Identify which cell holds the provided text, then report its [x, y] central coordinate. 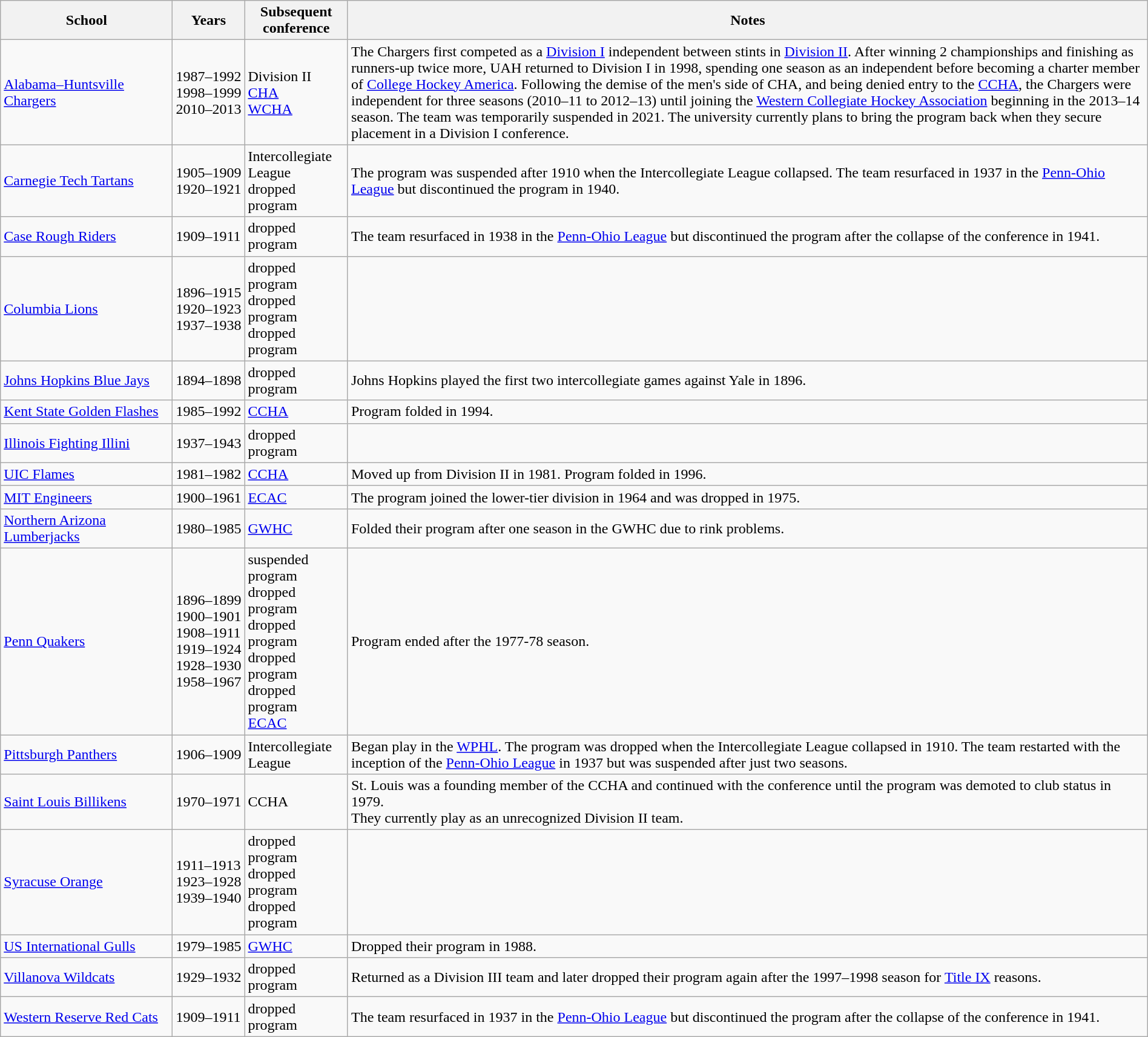
1896–19151920–19231937–1938 [208, 309]
Columbia Lions [87, 309]
The program joined the lower-tier division in 1964 and was dropped in 1975. [747, 497]
1981–1982 [208, 474]
Dropped their program in 1988. [747, 946]
Villanova Wildcats [87, 977]
Saint Louis Billikens [87, 802]
Northern Arizona Lumberjacks [87, 528]
1894–1898 [208, 380]
ECAC [296, 497]
Kent State Golden Flashes [87, 412]
Returned as a Division III team and later dropped their program again after the 1997–1998 season for Title IX reasons. [747, 977]
1937–1943 [208, 443]
Program ended after the 1977-78 season. [747, 641]
US International Gulls [87, 946]
Program folded in 1994. [747, 412]
1929–1932 [208, 977]
Subsequent conference [296, 21]
Carnegie Tech Tartans [87, 180]
Case Rough Riders [87, 236]
1979–1985 [208, 946]
Notes [747, 21]
The team resurfaced in 1938 in the Penn-Ohio League but discontinued the program after the collapse of the conference in 1941. [747, 236]
1905–19091920–1921 [208, 180]
Alabama–Huntsville Chargers [87, 92]
Moved up from Division II in 1981. Program folded in 1996. [747, 474]
Johns Hopkins played the first two intercollegiate games against Yale in 1896. [747, 380]
1896–18991900–19011908–19111919–19241928–19301958–1967 [208, 641]
Illinois Fighting Illini [87, 443]
1980–1985 [208, 528]
1987–19921998–19992010–2013 [208, 92]
The team resurfaced in 1937 in the Penn-Ohio League but discontinued the program after the collapse of the conference in 1941. [747, 1017]
MIT Engineers [87, 497]
Years [208, 21]
1906–1909 [208, 754]
1970–1971 [208, 802]
Intercollegiate League [296, 754]
Syracuse Orange [87, 883]
1900–1961 [208, 497]
Pittsburgh Panthers [87, 754]
Penn Quakers [87, 641]
suspended programdropped programdropped programdropped programdropped programECAC [296, 641]
Folded their program after one season in the GWHC due to rink problems. [747, 528]
UIC Flames [87, 474]
Johns Hopkins Blue Jays [87, 380]
1911–19131923–19281939–1940 [208, 883]
Intercollegiate Leaguedropped program [296, 180]
School [87, 21]
1985–1992 [208, 412]
Western Reserve Red Cats [87, 1017]
Division IICHAWCHA [296, 92]
